Determine the [x, y] coordinate at the center of the cell enclosing the given text.  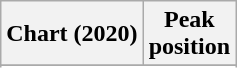
Peakposition [189, 34]
Chart (2020) [72, 34]
